Identify which cell holds the provided text, then report its [X, Y] central coordinate. 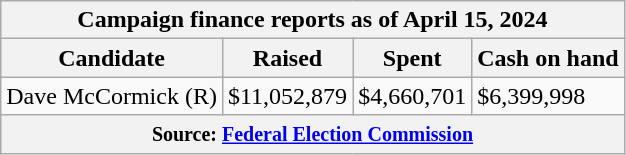
Source: Federal Election Commission [312, 134]
$4,660,701 [412, 96]
Cash on hand [548, 58]
Candidate [112, 58]
Campaign finance reports as of April 15, 2024 [312, 20]
Dave McCormick (R) [112, 96]
Spent [412, 58]
Raised [287, 58]
$6,399,998 [548, 96]
$11,052,879 [287, 96]
